Return the [x, y] coordinate for the center point of the cell that contains the specified text.  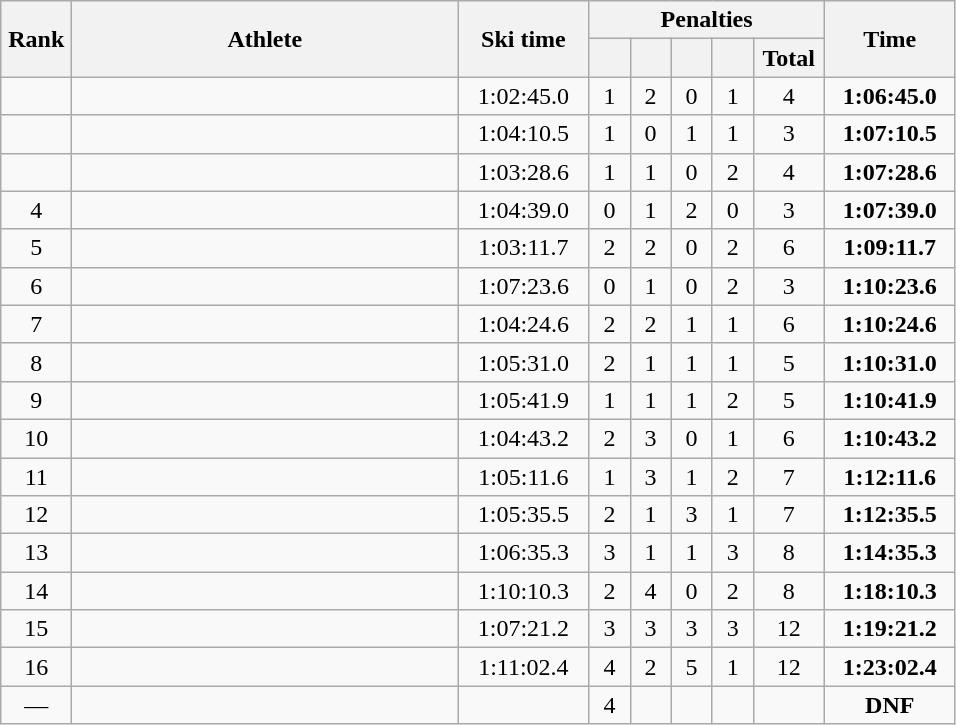
1:07:21.2 [524, 629]
Ski time [524, 39]
Penalties [706, 20]
1:04:43.2 [524, 438]
1:04:10.5 [524, 134]
1:10:24.6 [890, 324]
1:12:35.5 [890, 515]
1:03:11.7 [524, 248]
1:02:45.0 [524, 96]
Rank [36, 39]
1:10:23.6 [890, 286]
DNF [890, 705]
1:10:41.9 [890, 400]
11 [36, 477]
1:12:11.6 [890, 477]
1:05:41.9 [524, 400]
— [36, 705]
1:06:45.0 [890, 96]
1:05:31.0 [524, 362]
1:19:21.2 [890, 629]
1:18:10.3 [890, 591]
1:07:10.5 [890, 134]
9 [36, 400]
13 [36, 553]
10 [36, 438]
1:11:02.4 [524, 667]
1:14:35.3 [890, 553]
16 [36, 667]
1:03:28.6 [524, 172]
1:09:11.7 [890, 248]
1:07:39.0 [890, 210]
1:10:43.2 [890, 438]
1:05:11.6 [524, 477]
15 [36, 629]
1:10:10.3 [524, 591]
1:05:35.5 [524, 515]
1:07:23.6 [524, 286]
1:04:24.6 [524, 324]
1:07:28.6 [890, 172]
1:04:39.0 [524, 210]
Total [788, 58]
14 [36, 591]
1:23:02.4 [890, 667]
Time [890, 39]
Athlete [265, 39]
1:06:35.3 [524, 553]
1:10:31.0 [890, 362]
